Extract the [x, y] coordinate from the center of the cell holding the provided text.  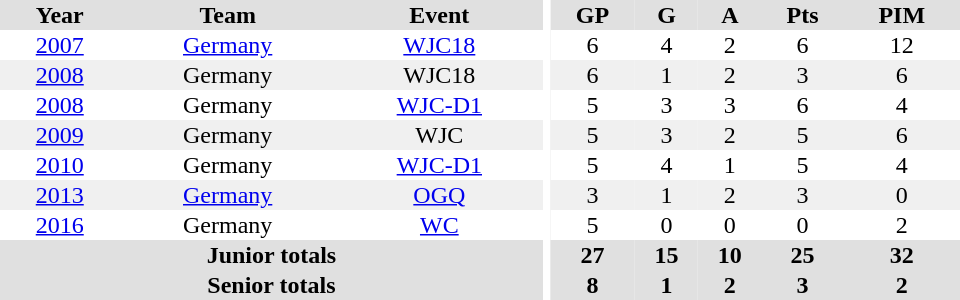
WC [440, 225]
Year [60, 15]
WJC [440, 135]
2009 [60, 135]
32 [902, 255]
27 [592, 255]
Team [228, 15]
Junior totals [272, 255]
Senior totals [272, 285]
2013 [60, 195]
A [730, 15]
2016 [60, 225]
PIM [902, 15]
25 [802, 255]
2007 [60, 45]
10 [730, 255]
2010 [60, 165]
Event [440, 15]
12 [902, 45]
Pts [802, 15]
GP [592, 15]
8 [592, 285]
15 [666, 255]
OGQ [440, 195]
G [666, 15]
